Detect which cell encompasses the target text, then output its [X, Y] center coordinate. 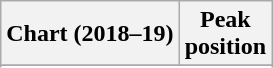
Peakposition [225, 34]
Chart (2018–19) [90, 34]
